For the text-containing cell, return its midpoint in [x, y] coordinate format. 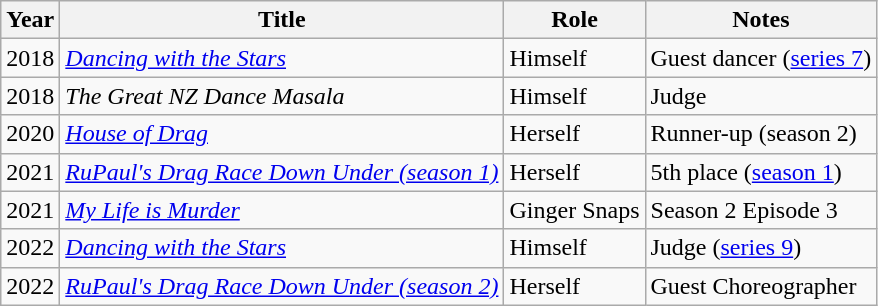
House of Drag [282, 134]
RuPaul's Drag Race Down Under (season 1) [282, 172]
Guest dancer (series 7) [761, 58]
Title [282, 20]
Judge (series 9) [761, 248]
Notes [761, 20]
Season 2 Episode 3 [761, 210]
My Life is Murder [282, 210]
RuPaul's Drag Race Down Under (season 2) [282, 286]
The Great NZ Dance Masala [282, 96]
Ginger Snaps [574, 210]
Year [30, 20]
5th place (season 1) [761, 172]
Role [574, 20]
Guest Choreographer [761, 286]
Judge [761, 96]
Runner-up (season 2) [761, 134]
2020 [30, 134]
